Extract the (X, Y) coordinate from the center of the cell holding the provided text.  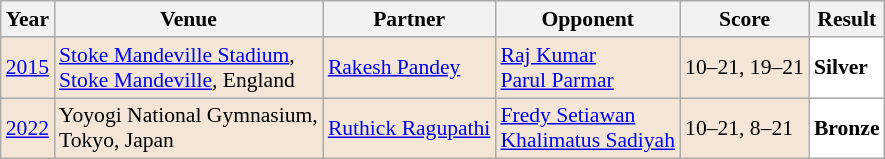
10–21, 19–21 (744, 68)
Result (847, 19)
Raj Kumar Parul Parmar (588, 68)
Ruthick Ragupathi (410, 128)
Partner (410, 19)
Silver (847, 68)
Score (744, 19)
2015 (28, 68)
10–21, 8–21 (744, 128)
2022 (28, 128)
Opponent (588, 19)
Venue (188, 19)
Yoyogi National Gymnasium,Tokyo, Japan (188, 128)
Rakesh Pandey (410, 68)
Fredy Setiawan Khalimatus Sadiyah (588, 128)
Stoke Mandeville Stadium,Stoke Mandeville, England (188, 68)
Year (28, 19)
Bronze (847, 128)
